Determine the (x, y) coordinate at the center of the cell enclosing the given text.  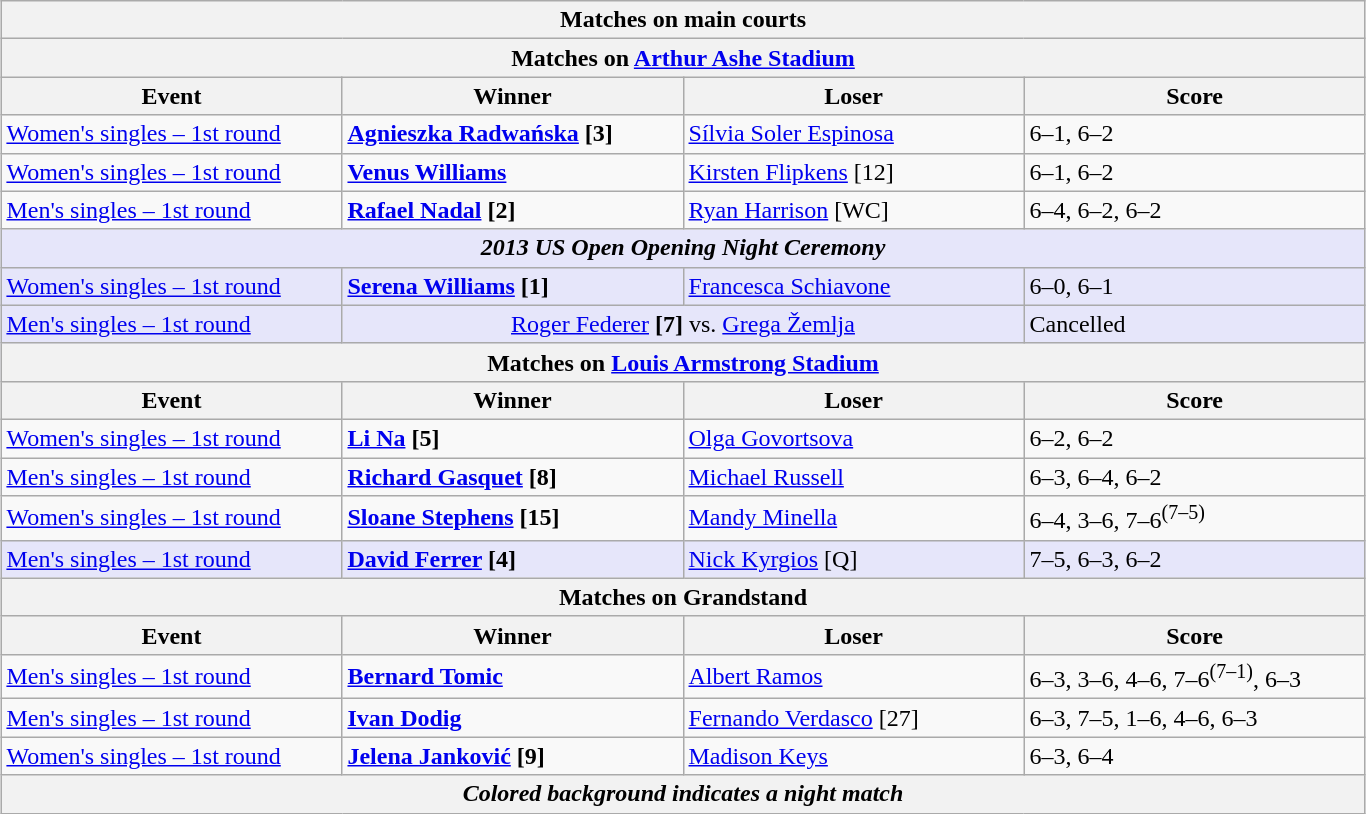
7–5, 6–3, 6–2 (1194, 559)
Ryan Harrison [WC] (854, 210)
Venus Williams (512, 172)
Olga Govortsova (854, 438)
Sloane Stephens [15] (512, 518)
6–3, 7–5, 1–6, 4–6, 6–3 (1194, 718)
6–3, 3–6, 4–6, 7–6(7–1), 6–3 (1194, 676)
David Ferrer [4] (512, 559)
Matches on Grandstand (683, 597)
Bernard Tomic (512, 676)
Sílvia Soler Espinosa (854, 134)
Matches on main courts (683, 20)
6–4, 6–2, 6–2 (1194, 210)
Rafael Nadal [2] (512, 210)
Nick Kyrgios [Q] (854, 559)
2013 US Open Opening Night Ceremony (683, 248)
Ivan Dodig (512, 718)
Li Na [5] (512, 438)
6–3, 6–4, 6–2 (1194, 477)
6–3, 6–4 (1194, 756)
Kirsten Flipkens [12] (854, 172)
Richard Gasquet [8] (512, 477)
Colored background indicates a night match (683, 794)
Cancelled (1194, 324)
6–2, 6–2 (1194, 438)
6–0, 6–1 (1194, 286)
Matches on Louis Armstrong Stadium (683, 362)
6–4, 3–6, 7–6(7–5) (1194, 518)
Madison Keys (854, 756)
Matches on Arthur Ashe Stadium (683, 58)
Francesca Schiavone (854, 286)
Fernando Verdasco [27] (854, 718)
Roger Federer [7] vs. Grega Žemlja (683, 324)
Serena Williams [1] (512, 286)
Albert Ramos (854, 676)
Mandy Minella (854, 518)
Agnieszka Radwańska [3] (512, 134)
Michael Russell (854, 477)
Jelena Janković [9] (512, 756)
